Capture the cell that displays the provided text and extract its (x, y) central coordinate. 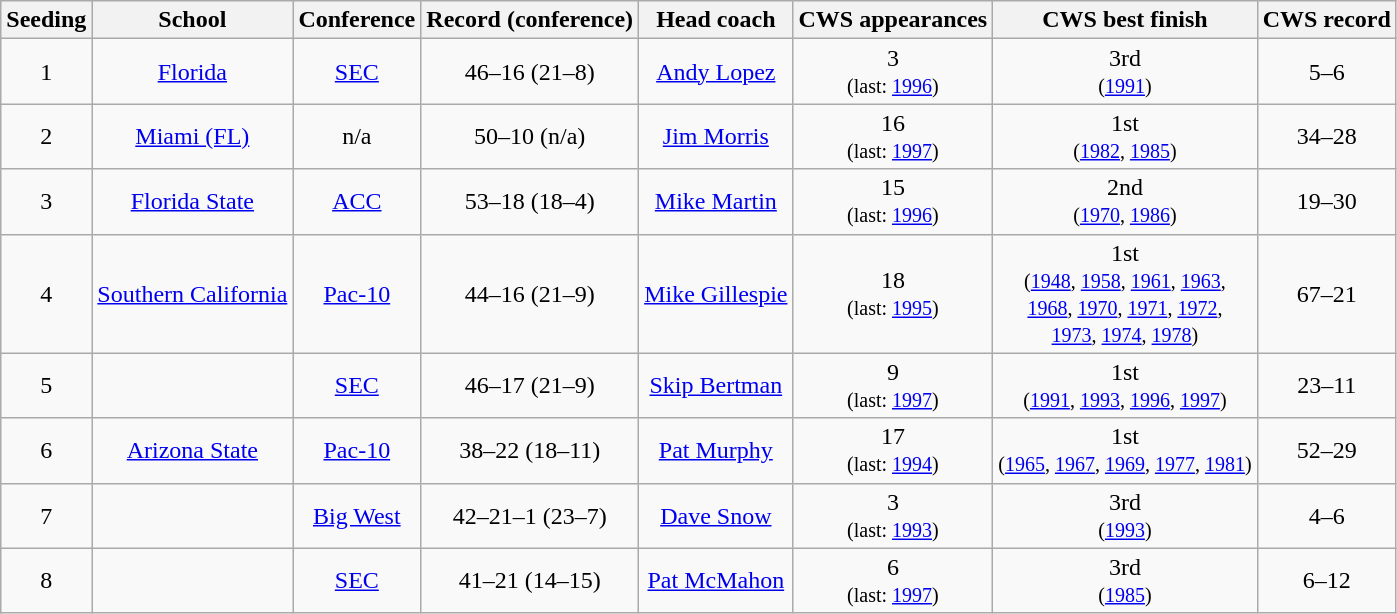
Miami (FL) (192, 136)
19–30 (1326, 202)
School (192, 20)
CWS appearances (893, 20)
Dave Snow (716, 516)
Andy Lopez (716, 72)
Southern California (192, 294)
67–21 (1326, 294)
46–16 (21–8) (530, 72)
2 (46, 136)
50–10 (n/a) (530, 136)
3 (46, 202)
42–21–1 (23–7) (530, 516)
6 (46, 450)
5–6 (1326, 72)
17(last: 1994) (893, 450)
23–11 (1326, 386)
Big West (357, 516)
44–16 (21–9) (530, 294)
1st(1991, 1993, 1996, 1997) (1125, 386)
Florida State (192, 202)
3(last: 1993) (893, 516)
3rd(1985) (1125, 580)
Pat Murphy (716, 450)
38–22 (18–11) (530, 450)
52–29 (1326, 450)
5 (46, 386)
9(last: 1997) (893, 386)
1st(1948, 1958, 1961, 1963, 1968, 1970, 1971, 1972, 1973, 1974, 1978) (1125, 294)
1st(1982, 1985) (1125, 136)
Record (conference) (530, 20)
8 (46, 580)
4–6 (1326, 516)
3(last: 1996) (893, 72)
1st(1965, 1967, 1969, 1977, 1981) (1125, 450)
6(last: 1997) (893, 580)
53–18 (18–4) (530, 202)
Head coach (716, 20)
41–21 (14–15) (530, 580)
2nd(1970, 1986) (1125, 202)
18(last: 1995) (893, 294)
4 (46, 294)
Mike Gillespie (716, 294)
7 (46, 516)
n/a (357, 136)
Mike Martin (716, 202)
3rd(1993) (1125, 516)
15(last: 1996) (893, 202)
Jim Morris (716, 136)
34–28 (1326, 136)
46–17 (21–9) (530, 386)
Conference (357, 20)
16(last: 1997) (893, 136)
Florida (192, 72)
3rd(1991) (1125, 72)
Pat McMahon (716, 580)
Arizona State (192, 450)
6–12 (1326, 580)
CWS best finish (1125, 20)
ACC (357, 202)
CWS record (1326, 20)
Seeding (46, 20)
1 (46, 72)
Skip Bertman (716, 386)
